Return [X, Y] of the center of cell containing provided text 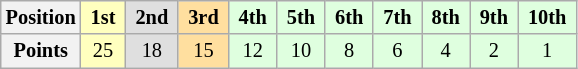
15 [203, 51]
Position [41, 17]
2nd [152, 17]
7th [397, 17]
8 [349, 51]
25 [104, 51]
10 [301, 51]
18 [152, 51]
12 [253, 51]
6 [397, 51]
2 [494, 51]
8th [446, 17]
6th [349, 17]
1 [547, 51]
3rd [203, 17]
10th [547, 17]
9th [494, 17]
Points [41, 51]
4 [446, 51]
5th [301, 17]
1st [104, 17]
4th [253, 17]
